Provide the (X, Y) coordinate of the cell's center where the given text is located.  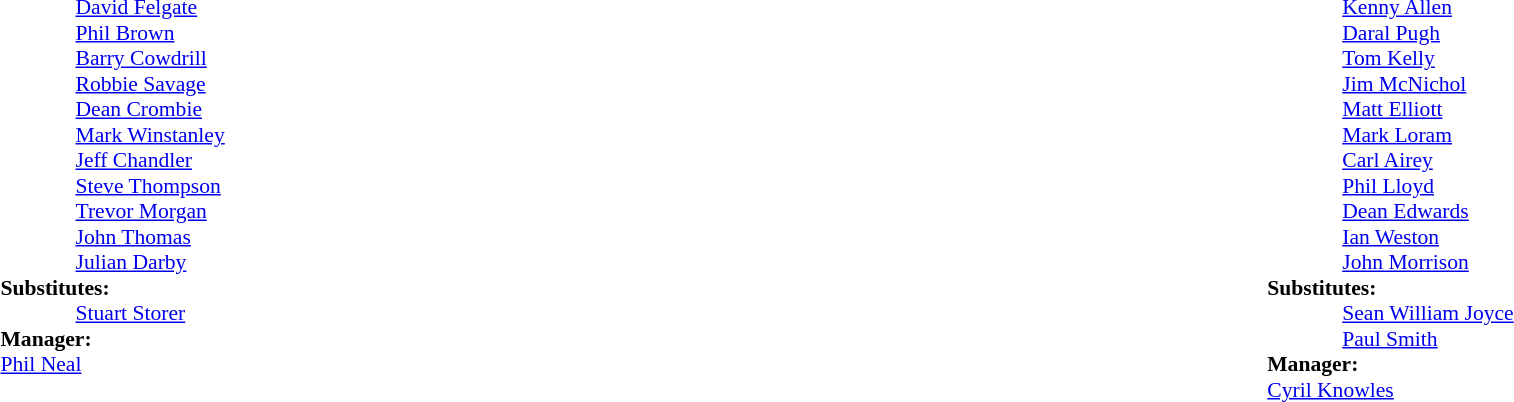
Barry Cowdrill (188, 59)
Julian Darby (188, 263)
Phil Neal (150, 365)
Dean Crombie (188, 109)
John Thomas (188, 237)
Trevor Morgan (188, 211)
Stuart Storer (188, 313)
Manager: (150, 339)
Robbie Savage (188, 84)
Steve Thompson (188, 186)
Substitutes: (150, 288)
Phil Brown (188, 33)
Mark Winstanley (188, 135)
Jeff Chandler (188, 161)
